Output the [X, Y] coordinate of the center of the cell containing the given text.  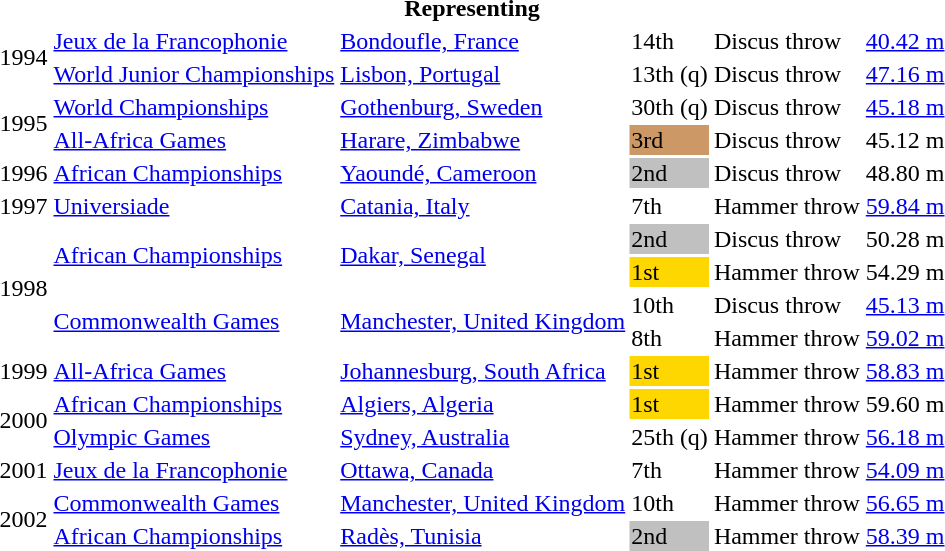
World Championships [194, 107]
Sydney, Australia [483, 437]
Catania, Italy [483, 206]
Johannesburg, South Africa [483, 371]
Lisbon, Portugal [483, 74]
25th (q) [670, 437]
3rd [670, 140]
Algiers, Algeria [483, 404]
13th (q) [670, 74]
Yaoundé, Cameroon [483, 173]
8th [670, 338]
Dakar, Senegal [483, 256]
Olympic Games [194, 437]
Bondoufle, France [483, 41]
Harare, Zimbabwe [483, 140]
14th [670, 41]
World Junior Championships [194, 74]
Universiade [194, 206]
Gothenburg, Sweden [483, 107]
Radès, Tunisia [483, 536]
30th (q) [670, 107]
Ottawa, Canada [483, 470]
